Return the [x, y] coordinate for the center point of the cell that contains the specified text.  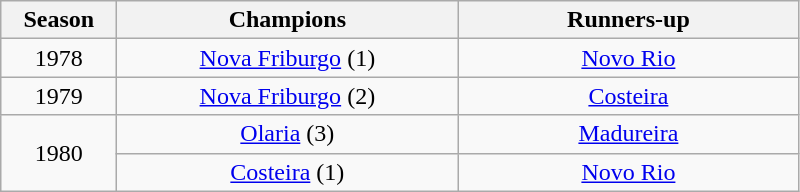
1978 [59, 58]
Runners-up [628, 20]
Nova Friburgo (1) [288, 58]
Season [59, 20]
Champions [288, 20]
1979 [59, 96]
1980 [59, 153]
Costeira (1) [288, 172]
Costeira [628, 96]
Nova Friburgo (2) [288, 96]
Madureira [628, 134]
Olaria (3) [288, 134]
